Find where the given text appears and provide that cell's center as (X, Y) coordinate. 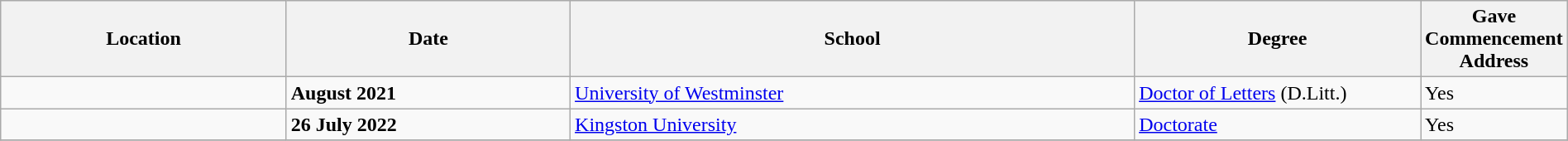
University of Westminster (853, 93)
Doctor of Letters (D.Litt.) (1278, 93)
26 July 2022 (428, 124)
Date (428, 39)
School (853, 39)
Kingston University (853, 124)
Doctorate (1278, 124)
Location (144, 39)
August 2021 (428, 93)
Degree (1278, 39)
Gave Commencement Address (1494, 39)
